Search for the cell housing the specified text and yield its (X, Y) center coordinate. 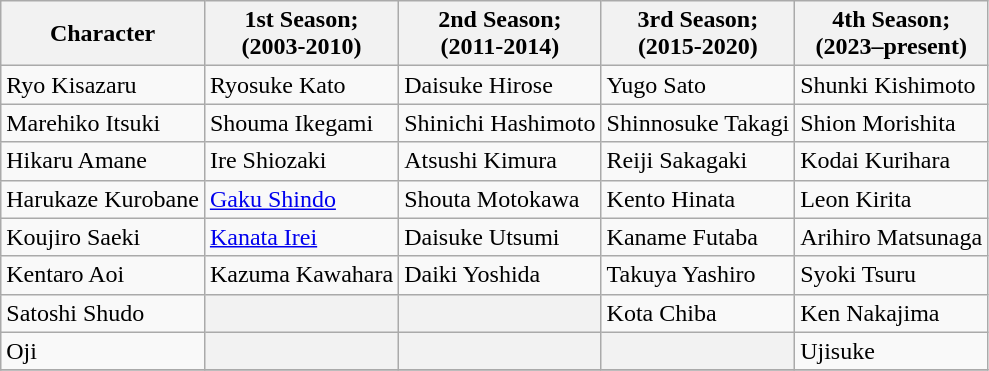
Yugo Sato (698, 85)
Leon Kirita (892, 199)
Kentaro Aoi (103, 275)
Arihiro Matsunaga (892, 237)
Takuya Yashiro (698, 275)
Shouma Ikegami (301, 123)
Ken Nakajima (892, 313)
Harukaze Kurobane (103, 199)
Marehiko Itsuki (103, 123)
Koujiro Saeki (103, 237)
Daisuke Utsumi (500, 237)
Kento Hinata (698, 199)
4th Season;(2023–present) (892, 34)
Shinichi Hashimoto (500, 123)
Satoshi Shudo (103, 313)
Daiki Yoshida (500, 275)
Kazuma Kawahara (301, 275)
Atsushi Kimura (500, 161)
Shinnosuke Takagi (698, 123)
1st Season;(2003-2010) (301, 34)
3rd Season;(2015-2020) (698, 34)
Hikaru Amane (103, 161)
Ryosuke Kato (301, 85)
Kota Chiba (698, 313)
Ryo Kisazaru (103, 85)
Kanata Irei (301, 237)
2nd Season;(2011-2014) (500, 34)
Kaname Futaba (698, 237)
Shouta Motokawa (500, 199)
Gaku Shindo (301, 199)
Oji (103, 351)
Kodai Kurihara (892, 161)
Shion Morishita (892, 123)
Character (103, 34)
Shunki Kishimoto (892, 85)
Ire Shiozaki (301, 161)
Daisuke Hirose (500, 85)
Syoki Tsuru (892, 275)
Ujisuke (892, 351)
Reiji Sakagaki (698, 161)
